Detect which cell encompasses the target text, then output its (X, Y) center coordinate. 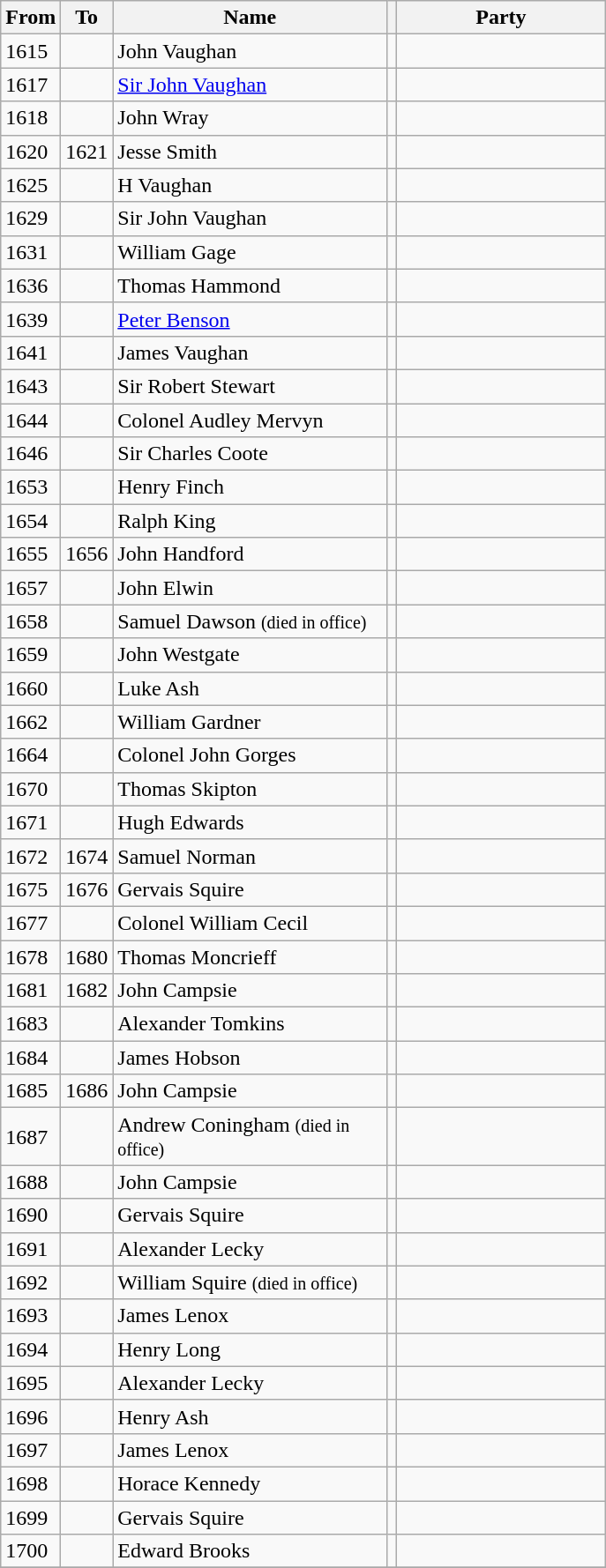
1687 (31, 1137)
1685 (31, 1091)
Ralph King (251, 521)
1678 (31, 956)
1664 (31, 755)
John Elwin (251, 588)
1695 (31, 1383)
Samuel Norman (251, 856)
William Squire (died in office) (251, 1282)
Colonel William Cecil (251, 923)
Alexander Tomkins (251, 1024)
1694 (31, 1349)
Edward Brooks (251, 1551)
John Handford (251, 554)
1674 (86, 856)
1643 (31, 386)
1646 (31, 454)
Colonel John Gorges (251, 755)
William Gardner (251, 722)
1681 (31, 991)
1680 (86, 956)
Luke Ash (251, 688)
1671 (31, 822)
From (31, 18)
Name (251, 18)
1636 (31, 286)
John Wray (251, 118)
1657 (31, 588)
Sir Robert Stewart (251, 386)
1697 (31, 1450)
1618 (31, 118)
1696 (31, 1416)
1644 (31, 420)
James Hobson (251, 1058)
1693 (31, 1316)
Andrew Coningham (died in office) (251, 1137)
Henry Finch (251, 487)
1690 (31, 1215)
1684 (31, 1058)
To (86, 18)
1688 (31, 1182)
1672 (31, 856)
1654 (31, 521)
1675 (31, 889)
Jesse Smith (251, 152)
1659 (31, 655)
Samuel Dawson (died in office) (251, 621)
Colonel Audley Mervyn (251, 420)
1620 (31, 152)
1625 (31, 185)
1682 (86, 991)
John Westgate (251, 655)
Thomas Moncrieff (251, 956)
1677 (31, 923)
Party (501, 18)
Thomas Skipton (251, 789)
1639 (31, 319)
1641 (31, 353)
Henry Ash (251, 1416)
1676 (86, 889)
1698 (31, 1483)
1662 (31, 722)
1621 (86, 152)
1699 (31, 1517)
1615 (31, 51)
H Vaughan (251, 185)
William Gage (251, 252)
1691 (31, 1249)
Hugh Edwards (251, 822)
1655 (31, 554)
1660 (31, 688)
James Vaughan (251, 353)
John Vaughan (251, 51)
1692 (31, 1282)
1686 (86, 1091)
1629 (31, 219)
Sir Charles Coote (251, 454)
1700 (31, 1551)
Thomas Hammond (251, 286)
1631 (31, 252)
1653 (31, 487)
1658 (31, 621)
Henry Long (251, 1349)
1670 (31, 789)
Horace Kennedy (251, 1483)
1683 (31, 1024)
Peter Benson (251, 319)
1656 (86, 554)
1617 (31, 85)
